Determine the (X, Y) coordinate at the center of the cell enclosing the given text.  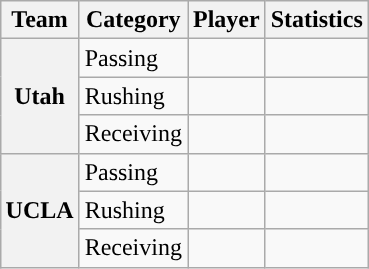
Team (40, 20)
Category (133, 20)
Statistics (316, 20)
Utah (40, 96)
Player (227, 20)
UCLA (40, 210)
